Identify which cell holds the provided text, then report its (X, Y) central coordinate. 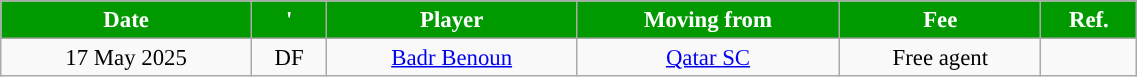
17 May 2025 (126, 58)
' (288, 20)
Badr Benoun (452, 58)
Fee (940, 20)
Qatar SC (708, 58)
Date (126, 20)
Free agent (940, 58)
Ref. (1089, 20)
Player (452, 20)
DF (288, 58)
Moving from (708, 20)
